Identify which cell holds the provided text, then report its [X, Y] central coordinate. 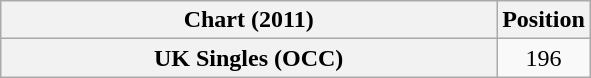
Position [544, 20]
UK Singles (OCC) [249, 58]
Chart (2011) [249, 20]
196 [544, 58]
